Find where the given text appears and provide that cell's center as (x, y) coordinate. 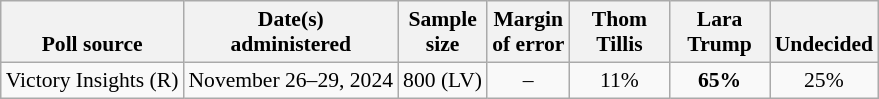
November 26–29, 2024 (290, 80)
Victory Insights (R) (92, 80)
65% (719, 80)
Poll source (92, 32)
ThomTillis (619, 32)
Samplesize (442, 32)
25% (824, 80)
LaraTrump (719, 32)
– (528, 80)
Undecided (824, 32)
Date(s)administered (290, 32)
Marginof error (528, 32)
800 (LV) (442, 80)
11% (619, 80)
